Output the [X, Y] coordinate of the center of the cell containing the given text.  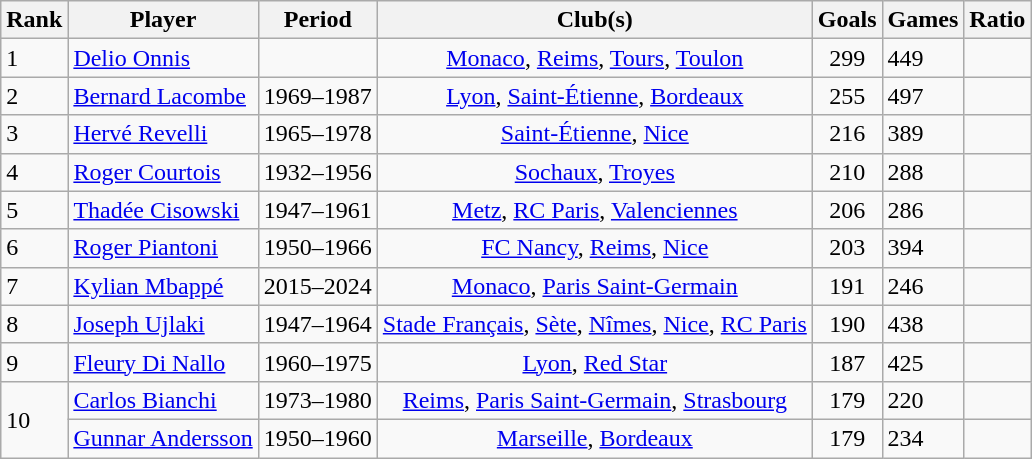
2 [34, 96]
389 [923, 134]
1973–1980 [318, 400]
1969–1987 [318, 96]
Goals [847, 20]
Monaco, Paris Saint-Germain [594, 286]
394 [923, 248]
190 [847, 324]
1947–1964 [318, 324]
1932–1956 [318, 172]
3 [34, 134]
Bernard Lacombe [163, 96]
10 [34, 419]
Sochaux, Troyes [594, 172]
6 [34, 248]
Roger Piantoni [163, 248]
210 [847, 172]
Stade Français, Sète, Nîmes, Nice, RC Paris [594, 324]
Marseille, Bordeaux [594, 438]
1960–1975 [318, 362]
288 [923, 172]
299 [847, 58]
Club(s) [594, 20]
Player [163, 20]
449 [923, 58]
206 [847, 210]
Games [923, 20]
497 [923, 96]
425 [923, 362]
Saint-Étienne, Nice [594, 134]
Gunnar Andersson [163, 438]
8 [34, 324]
1947–1961 [318, 210]
220 [923, 400]
246 [923, 286]
1950–1960 [318, 438]
9 [34, 362]
Roger Courtois [163, 172]
Joseph Ujlaki [163, 324]
Carlos Bianchi [163, 400]
1 [34, 58]
Period [318, 20]
1965–1978 [318, 134]
203 [847, 248]
191 [847, 286]
Rank [34, 20]
438 [923, 324]
Lyon, Saint-Étienne, Bordeaux [594, 96]
Ratio [998, 20]
Kylian Mbappé [163, 286]
4 [34, 172]
Fleury Di Nallo [163, 362]
286 [923, 210]
Lyon, Red Star [594, 362]
Reims, Paris Saint-Germain, Strasbourg [594, 400]
Metz, RC Paris, Valenciennes [594, 210]
Delio Onnis [163, 58]
255 [847, 96]
5 [34, 210]
FC Nancy, Reims, Nice [594, 248]
Thadée Cisowski [163, 210]
2015–2024 [318, 286]
1950–1966 [318, 248]
Monaco, Reims, Tours, Toulon [594, 58]
216 [847, 134]
234 [923, 438]
7 [34, 286]
187 [847, 362]
Hervé Revelli [163, 134]
